Locate the cell with the specified text and output its (X, Y) center coordinate. 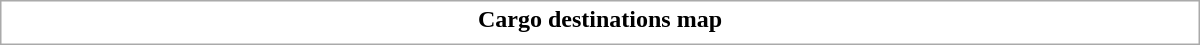
Cargo destinations map (600, 19)
